Determine the (x, y) coordinate at the center of the cell enclosing the given text.  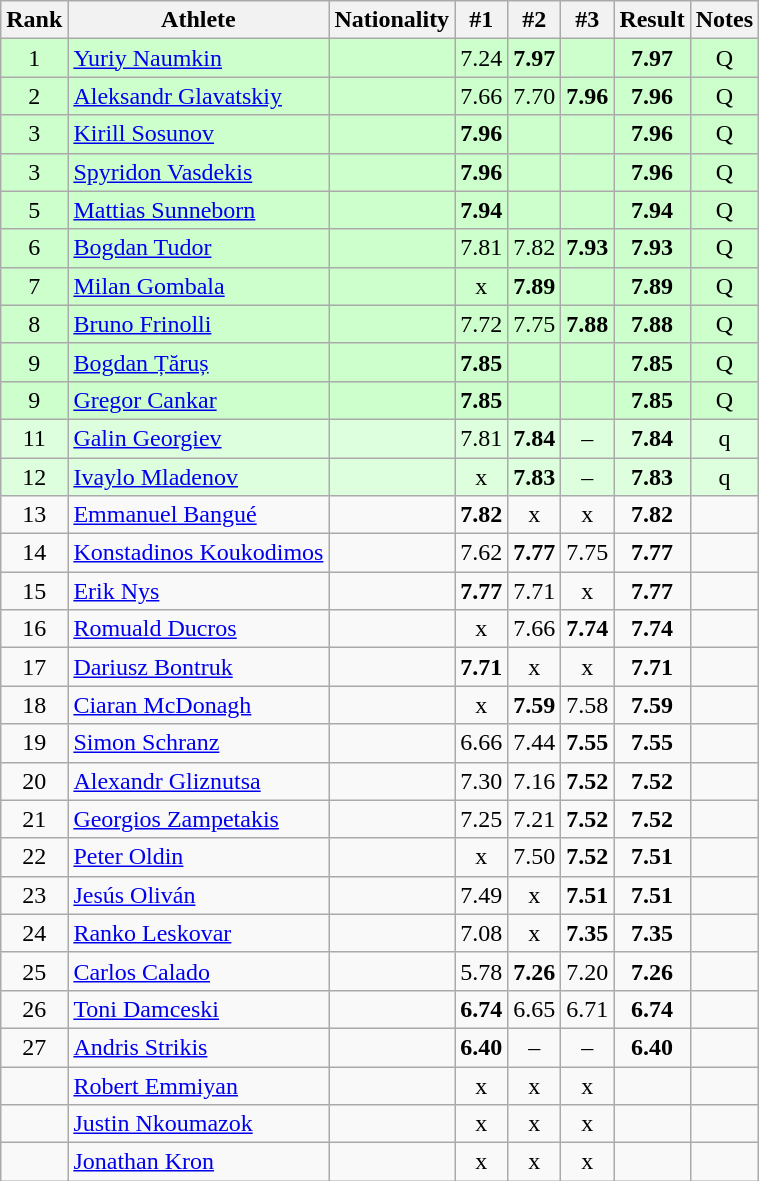
6.66 (482, 743)
7.16 (534, 781)
Simon Schranz (198, 743)
Rank (34, 20)
Galin Georgiev (198, 438)
18 (34, 705)
Andris Strikis (198, 1047)
Dariusz Bontruk (198, 667)
Aleksandr Glavatskiy (198, 96)
26 (34, 1009)
6.65 (534, 1009)
24 (34, 933)
8 (34, 324)
Mattias Sunneborn (198, 210)
Toni Damceski (198, 1009)
15 (34, 591)
7.44 (534, 743)
12 (34, 477)
Carlos Calado (198, 971)
21 (34, 819)
Notes (724, 20)
Alexandr Gliznutsa (198, 781)
Robert Emmiyan (198, 1085)
6.71 (588, 1009)
7.62 (482, 553)
11 (34, 438)
7.70 (534, 96)
Result (652, 20)
Bruno Frinolli (198, 324)
7.25 (482, 819)
Milan Gombala (198, 286)
Jonathan Kron (198, 1162)
Bogdan Tudor (198, 248)
7.21 (534, 819)
20 (34, 781)
7.49 (482, 895)
13 (34, 515)
Kirill Sosunov (198, 134)
23 (34, 895)
#2 (534, 20)
Romuald Ducros (198, 629)
14 (34, 553)
Gregor Cankar (198, 400)
Athlete (198, 20)
7.72 (482, 324)
Ranko Leskovar (198, 933)
7.58 (588, 705)
#3 (588, 20)
5.78 (482, 971)
27 (34, 1047)
22 (34, 857)
Georgios Zampetakis (198, 819)
#1 (482, 20)
16 (34, 629)
7 (34, 286)
7.30 (482, 781)
25 (34, 971)
Spyridon Vasdekis (198, 172)
Erik Nys (198, 591)
5 (34, 210)
Peter Oldin (198, 857)
1 (34, 58)
Ciaran McDonagh (198, 705)
7.24 (482, 58)
Yuriy Naumkin (198, 58)
Ivaylo Mladenov (198, 477)
Emmanuel Bangué (198, 515)
Nationality (392, 20)
6 (34, 248)
7.50 (534, 857)
Jesús Oliván (198, 895)
7.20 (588, 971)
7.08 (482, 933)
Bogdan Țăruș (198, 362)
Konstadinos Koukodimos (198, 553)
2 (34, 96)
17 (34, 667)
19 (34, 743)
Justin Nkoumazok (198, 1124)
